Scan for the cell matching the given text and deliver its (x, y) coordinate at center. 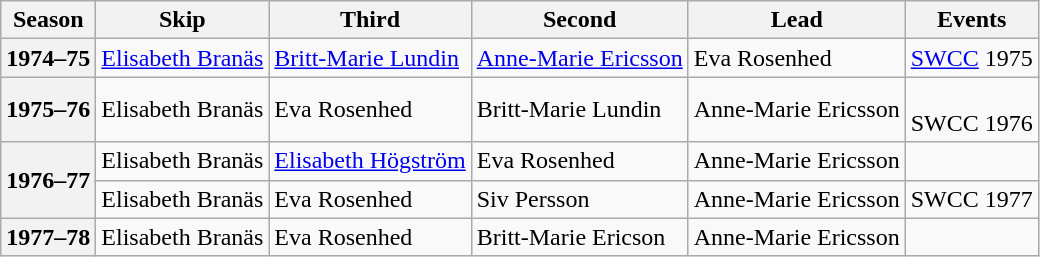
SWCC 1976 (972, 110)
1974–75 (48, 58)
SWCC 1977 (972, 199)
Events (972, 20)
Season (48, 20)
1975–76 (48, 110)
Elisabeth Högström (370, 161)
Second (580, 20)
1977–78 (48, 237)
Siv Persson (580, 199)
1976–77 (48, 180)
Lead (796, 20)
Third (370, 20)
Skip (182, 20)
SWCC 1975 (972, 58)
Britt-Marie Ericson (580, 237)
